From the cell containing the given text, extract its center point as (x, y) coordinate. 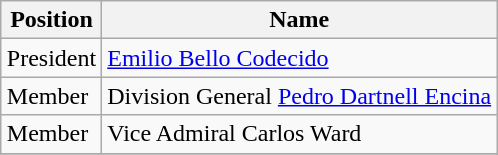
Position (51, 20)
Division General Pedro Dartnell Encina (300, 96)
Emilio Bello Codecido (300, 58)
President (51, 58)
Vice Admiral Carlos Ward (300, 134)
Name (300, 20)
